For the text-containing cell, return its midpoint in [X, Y] coordinate format. 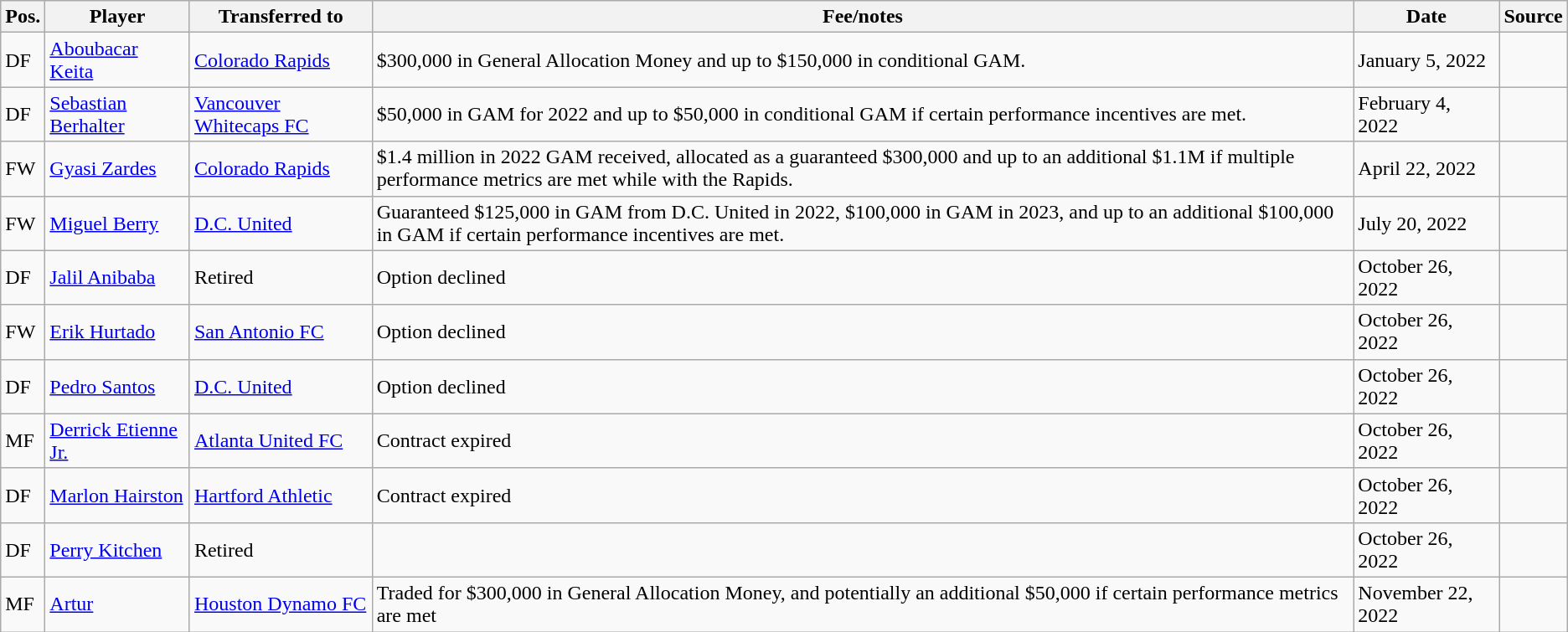
Artur [117, 604]
Transferred to [281, 17]
Miguel Berry [117, 223]
Marlon Hairston [117, 496]
November 22, 2022 [1426, 604]
$50,000 in GAM for 2022 and up to $50,000 in conditional GAM if certain performance incentives are met. [863, 114]
January 5, 2022 [1426, 60]
Atlanta United FC [281, 440]
Fee/notes [863, 17]
San Antonio FC [281, 331]
Vancouver Whitecaps FC [281, 114]
Pedro Santos [117, 387]
Aboubacar Keita [117, 60]
Date [1426, 17]
Pos. [23, 17]
Perry Kitchen [117, 549]
Gyasi Zardes [117, 169]
Erik Hurtado [117, 331]
Derrick Etienne Jr. [117, 440]
Traded for $300,000 in General Allocation Money, and potentially an additional $50,000 if certain performance metrics are met [863, 604]
Sebastian Berhalter [117, 114]
Houston Dynamo FC [281, 604]
February 4, 2022 [1426, 114]
Source [1533, 17]
Jalil Anibaba [117, 278]
Hartford Athletic [281, 496]
April 22, 2022 [1426, 169]
Player [117, 17]
July 20, 2022 [1426, 223]
$300,000 in General Allocation Money and up to $150,000 in conditional GAM. [863, 60]
